Search for the cell housing the specified text and yield its [X, Y] center coordinate. 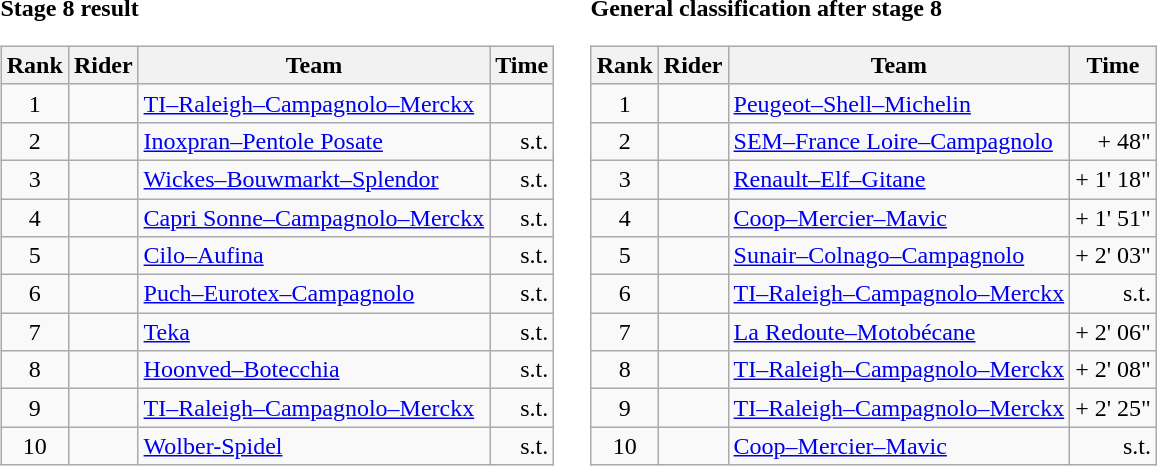
+ 2' 06" [1114, 332]
Teka [314, 332]
+ 1' 51" [1114, 217]
La Redoute–Motobécane [899, 332]
+ 2' 25" [1114, 408]
+ 2' 08" [1114, 370]
Wolber-Spidel [314, 446]
Cilo–Aufina [314, 256]
Puch–Eurotex–Campagnolo [314, 294]
SEM–France Loire–Campagnolo [899, 141]
Hoonved–Botecchia [314, 370]
+ 48" [1114, 141]
Inoxpran–Pentole Posate [314, 141]
Sunair–Colnago–Campagnolo [899, 256]
Wickes–Bouwmarkt–Splendor [314, 179]
+ 2' 03" [1114, 256]
Peugeot–Shell–Michelin [899, 103]
Renault–Elf–Gitane [899, 179]
Capri Sonne–Campagnolo–Merckx [314, 217]
+ 1' 18" [1114, 179]
